Detect which cell encompasses the target text, then output its [x, y] center coordinate. 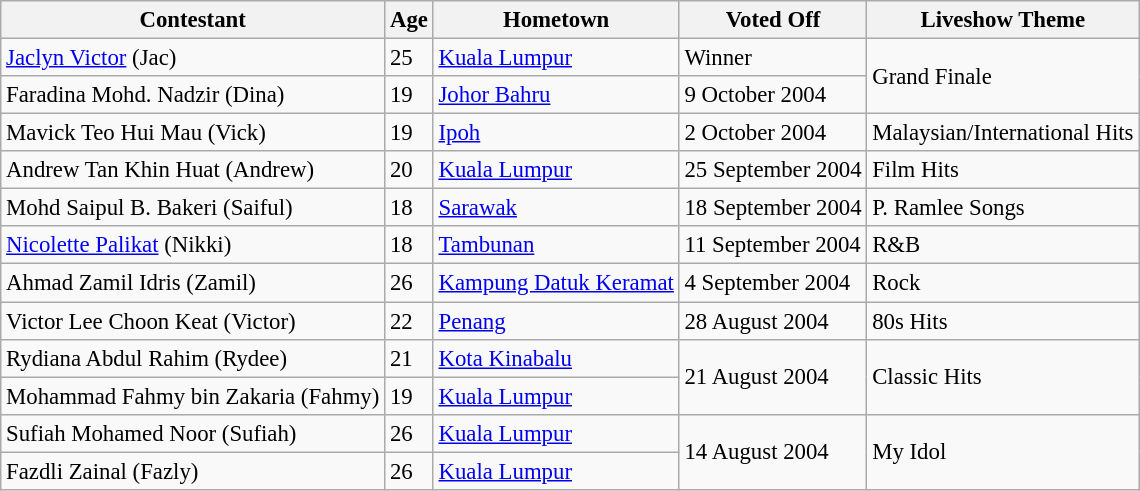
My Idol [1003, 452]
Malaysian/International Hits [1003, 133]
Winner [773, 58]
Nicolette Palikat (Nikki) [193, 245]
Rydiana Abdul Rahim (Rydee) [193, 358]
Johor Bahru [556, 95]
Ipoh [556, 133]
Mohd Saipul B. Bakeri (Saiful) [193, 208]
28 August 2004 [773, 321]
Andrew Tan Khin Huat (Andrew) [193, 170]
14 August 2004 [773, 452]
21 [410, 358]
Classic Hits [1003, 376]
Film Hits [1003, 170]
11 September 2004 [773, 245]
Grand Finale [1003, 76]
Faradina Mohd. Nadzir (Dina) [193, 95]
Mohammad Fahmy bin Zakaria (Fahmy) [193, 396]
Kota Kinabalu [556, 358]
Age [410, 20]
20 [410, 170]
18 September 2004 [773, 208]
Victor Lee Choon Keat (Victor) [193, 321]
Jaclyn Victor (Jac) [193, 58]
Mavick Teo Hui Mau (Vick) [193, 133]
Tambunan [556, 245]
4 September 2004 [773, 283]
21 August 2004 [773, 376]
Kampung Datuk Keramat [556, 283]
Contestant [193, 20]
2 October 2004 [773, 133]
Fazdli Zainal (Fazly) [193, 471]
25 [410, 58]
25 September 2004 [773, 170]
Voted Off [773, 20]
R&B [1003, 245]
Sarawak [556, 208]
Liveshow Theme [1003, 20]
Ahmad Zamil Idris (Zamil) [193, 283]
Hometown [556, 20]
Sufiah Mohamed Noor (Sufiah) [193, 433]
P. Ramlee Songs [1003, 208]
Rock [1003, 283]
22 [410, 321]
Penang [556, 321]
80s Hits [1003, 321]
9 October 2004 [773, 95]
